Provide the [X, Y] coordinate of the cell's center where the given text is located.  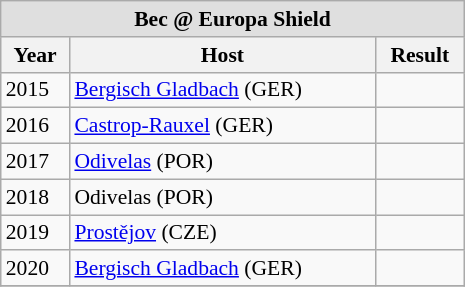
2017 [36, 162]
Bec @ Europa Shield [233, 19]
Castrop-Rauxel (GER) [222, 126]
Host [222, 55]
2015 [36, 90]
2019 [36, 233]
2018 [36, 197]
Year [36, 55]
2020 [36, 269]
2016 [36, 126]
Prostějov (CZE) [222, 233]
Result [420, 55]
